Provide the (X, Y) coordinate of the cell's center where the given text is located.  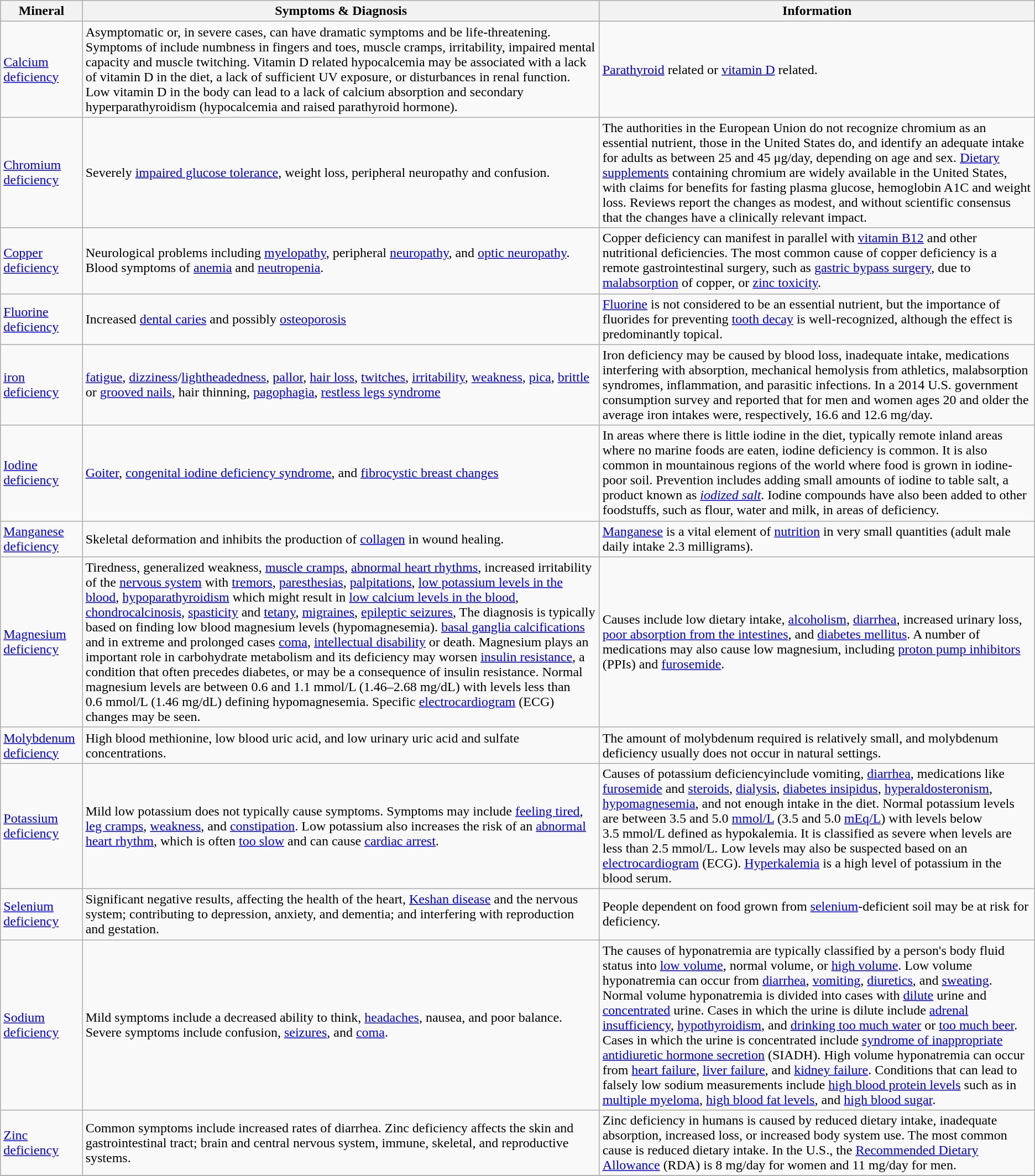
Chromium deficiency (41, 173)
Information (817, 11)
The amount of molybdenum required is relatively small, and molybdenum deficiency usually does not occur in natural settings. (817, 745)
Goiter, congenital iodine deficiency syndrome, and fibrocystic breast changes (341, 473)
Manganese deficiency (41, 539)
Selenium deficiency (41, 914)
People dependent on food grown from selenium-deficient soil may be at risk for deficiency. (817, 914)
Zinc deficiency (41, 1143)
Manganese is a vital element of nutrition in very small quantities (adult male daily intake 2.3 milligrams). (817, 539)
Potassium deficiency (41, 826)
Mineral (41, 11)
Copper deficiency (41, 261)
Magnesium deficiency (41, 642)
Increased dental caries and possibly osteoporosis (341, 319)
Fluorine deficiency (41, 319)
Parathyroid related or vitamin D related. (817, 70)
Skeletal deformation and inhibits the production of collagen in wound healing. (341, 539)
Neurological problems including myelopathy, peripheral neuropathy, and optic neuropathy. Blood symptoms of anemia and neutropenia. (341, 261)
Iodine deficiency (41, 473)
iron deficiency (41, 385)
Symptoms & Diagnosis (341, 11)
Severely impaired glucose tolerance, weight loss, peripheral neuropathy and confusion. (341, 173)
Sodium deficiency (41, 1025)
Mild symptoms include a decreased ability to think, headaches, nausea, and poor balance. Severe symptoms include confusion, seizures, and coma. (341, 1025)
High blood methionine, low blood uric acid, and low urinary uric acid and sulfate concentrations. (341, 745)
Molybdenum deficiency (41, 745)
Calcium deficiency (41, 70)
